For the text-containing cell, return its midpoint in (x, y) coordinate format. 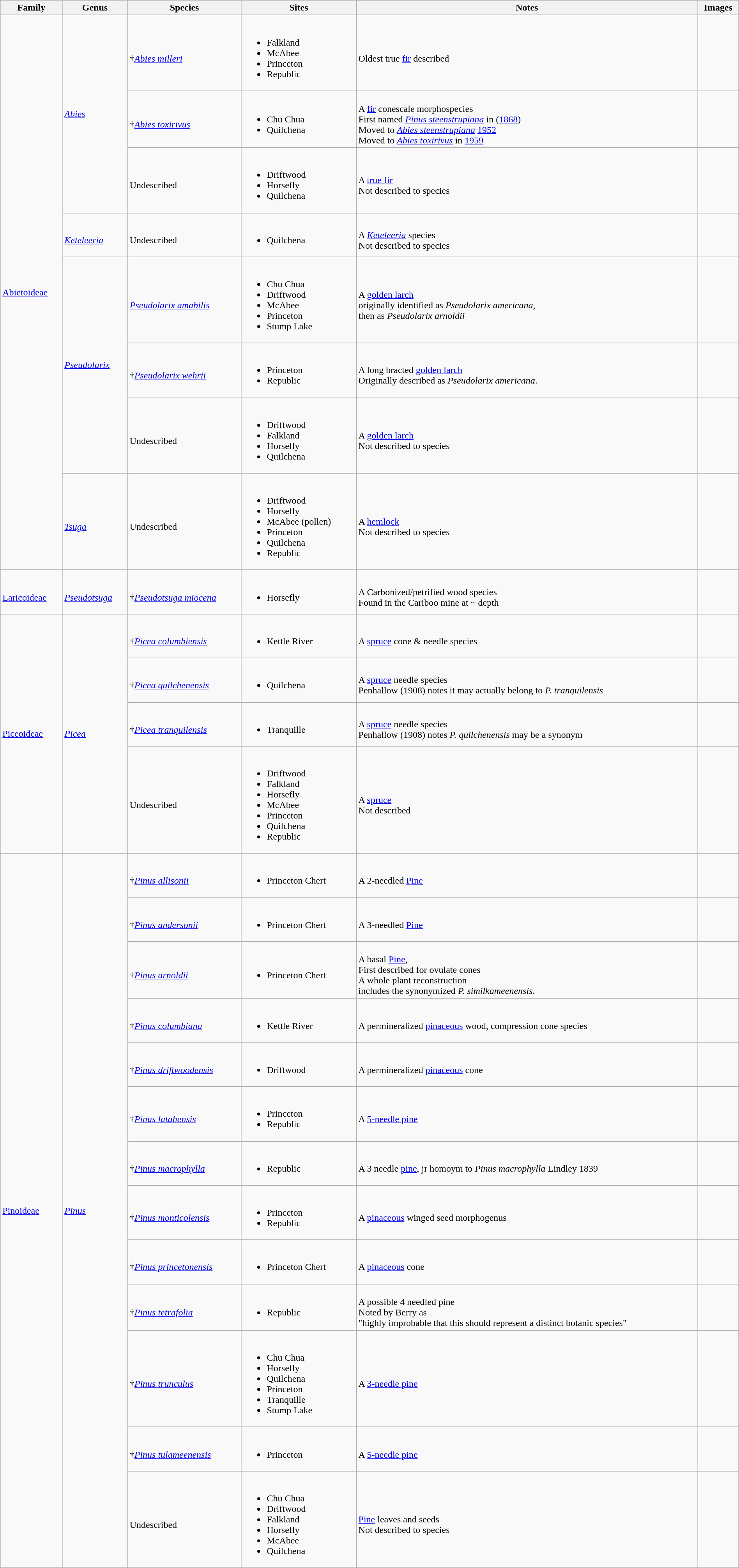
Laricoideae (31, 592)
A permineralized pinaceous wood, compression cone species (527, 1020)
†Pinus arnoldii (184, 970)
Pseudotsuga (95, 592)
†Pinus tulameenensis (184, 1449)
Pine leaves and seeds Not described to species (527, 1519)
Pinoideae (31, 1211)
†Pinus columbiana (184, 1020)
DriftwoodFalklandHorseflyMcAbeePrincetonQuilchenaRepublic (299, 800)
A 3 needle pine, jr homoym to Pinus macrophylla Lindley 1839 (527, 1163)
†Pinus macrophylla (184, 1163)
†Pinus monticolensis (184, 1213)
Chu ChuaQuilchena (299, 119)
A 3-needled Pine (527, 920)
†Pinus trunculus (184, 1379)
A spruce needle speciesPenhallow (1908) notes P. quilchenensis may be a synonym (527, 724)
A permineralized pinaceous cone (527, 1065)
†Pseudolarix wehrii (184, 370)
A 2-needled Pine (527, 875)
Pinus (95, 1211)
†Picea tranquilensis (184, 724)
Tranquille (299, 724)
Chu ChuaDriftwoodFalklandHorseflyMcAbeeQuilchena (299, 1519)
†Pinus latahensis (184, 1114)
†Picea quilchenensis (184, 680)
A spruce needle speciesPenhallow (1908) notes it may actually belong to P. tranquilensis (527, 680)
†Pinus andersonii (184, 920)
†Pseudotsuga miocena (184, 592)
†Pinus princetonensis (184, 1262)
Sites (299, 8)
Abies (95, 114)
†Abies milleri (184, 53)
Tsuga (95, 521)
Horsefly (299, 592)
A pinaceous cone (527, 1262)
†Pinus driftwoodensis (184, 1065)
A long bracted golden larch Originally described as Pseudolarix americana. (527, 370)
DriftwoodFalklandHorseflyQuilchena (299, 435)
Piceoideae (31, 734)
A true fir Not described to species (527, 180)
†Abies toxirivus (184, 119)
DriftwoodHorseflyQuilchena (299, 180)
†Pinus tetrafolia (184, 1307)
A golden larch originally identified as Pseudolarix americana, then as Pseudolarix arnoldii (527, 300)
Notes (527, 8)
DriftwoodHorseflyMcAbee (pollen)PrincetonQuilchenaRepublic (299, 521)
A Keteleeria speciesNot described to species (527, 235)
A Carbonized/petrified wood species Found in the Cariboo mine at ~ depth (527, 592)
Pseudolarix (95, 365)
Images (718, 8)
A golden larchNot described to species (527, 435)
FalklandMcAbeePrincetonRepublic (299, 53)
Oldest true fir described (527, 53)
A basal Pine, First described for ovulate conesA whole plant reconstruction includes the synonymized P. similkameenensis. (527, 970)
A spruce cone & needle species (527, 636)
Chu ChuaDriftwoodMcAbeePrincetonStump Lake (299, 300)
Species (184, 8)
A pinaceous winged seed morphogenus (527, 1213)
A spruce Not described (527, 800)
A fir conescale morphospeciesFirst named Pinus steenstrupiana in (1868)Moved to Abies steenstrupiana 1952Moved to Abies toxirivus in 1959 (527, 119)
Keteleeria (95, 235)
†Pinus allisonii (184, 875)
Chu ChuaHorseflyQuilchenaPrincetonTranquilleStump Lake (299, 1379)
Pseudolarix amabilis (184, 300)
Picea (95, 734)
Princeton (299, 1449)
Genus (95, 8)
Driftwood (299, 1065)
A possible 4 needled pine Noted by Berry as "highly improbable that this should represent a distinct botanic species" (527, 1307)
Abietoideae (31, 293)
†Picea columbiensis (184, 636)
A hemlock Not described to species (527, 521)
Family (31, 8)
A 3-needle pine (527, 1379)
